From the cell containing the given text, extract its center point as [X, Y] coordinate. 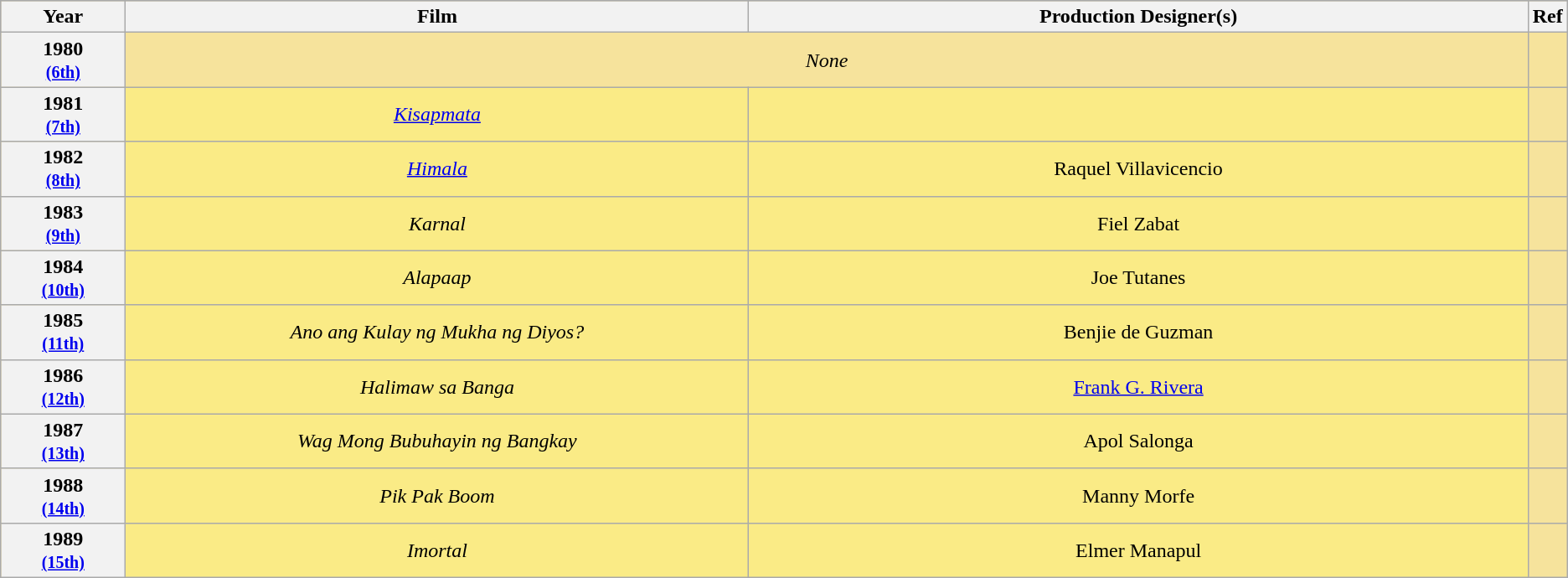
Wag Mong Bubuhayin ng Bangkay [437, 441]
1988 (14th) [64, 496]
Frank G. Rivera [1138, 387]
Fiel Zabat [1138, 223]
Ref [1548, 17]
Benjie de Guzman [1138, 332]
Production Designer(s) [1138, 17]
1989 (15th) [64, 550]
Imortal [437, 550]
Raquel Villavicencio [1138, 169]
1986 (12th) [64, 387]
Year [64, 17]
Ano ang Kulay ng Mukha ng Diyos? [437, 332]
Kisapmata [437, 114]
Halimaw sa Banga [437, 387]
1984 (10th) [64, 278]
1987 (13th) [64, 441]
Manny Morfe [1138, 496]
Apol Salonga [1138, 441]
Alapaap [437, 278]
Himala [437, 169]
Elmer Manapul [1138, 550]
1980 (6th) [64, 60]
Karnal [437, 223]
Joe Tutanes [1138, 278]
1985 (11th) [64, 332]
Film [437, 17]
None [827, 60]
1983 (9th) [64, 223]
Pik Pak Boom [437, 496]
1982 (8th) [64, 169]
1981 (7th) [64, 114]
